Detect which cell encompasses the target text, then output its (X, Y) center coordinate. 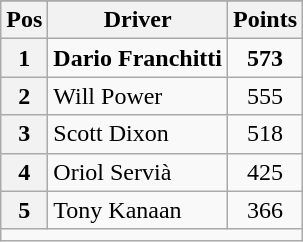
Pos (24, 20)
4 (24, 172)
555 (266, 96)
518 (266, 134)
Tony Kanaan (138, 210)
425 (266, 172)
2 (24, 96)
Driver (138, 20)
1 (24, 58)
366 (266, 210)
573 (266, 58)
Dario Franchitti (138, 58)
Will Power (138, 96)
Scott Dixon (138, 134)
3 (24, 134)
Points (266, 20)
Oriol Servià (138, 172)
5 (24, 210)
